Capture the cell that displays the provided text and extract its (X, Y) central coordinate. 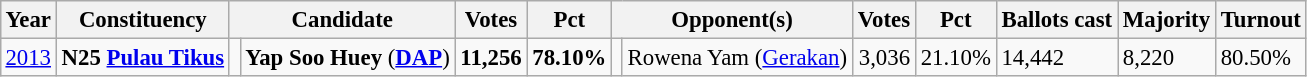
78.10% (570, 57)
Majority (1167, 20)
Ballots cast (1056, 20)
80.50% (1260, 57)
14,442 (1056, 57)
11,256 (491, 57)
Year (28, 20)
Opponent(s) (732, 20)
Candidate (342, 20)
8,220 (1167, 57)
2013 (28, 57)
Turnout (1260, 20)
21.10% (956, 57)
Yap Soo Huey (DAP) (348, 57)
3,036 (884, 57)
Rowena Yam (Gerakan) (737, 57)
N25 Pulau Tikus (142, 57)
Constituency (142, 20)
